From the cell containing the given text, extract its center point as (x, y) coordinate. 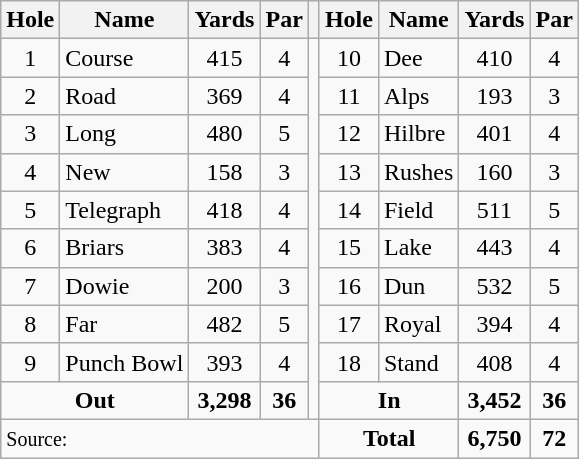
443 (494, 248)
Telegraph (124, 210)
11 (348, 96)
Long (124, 134)
New (124, 172)
15 (348, 248)
394 (494, 324)
Source: (160, 438)
Hilbre (418, 134)
393 (224, 362)
532 (494, 286)
72 (554, 438)
Alps (418, 96)
401 (494, 134)
160 (494, 172)
Road (124, 96)
2 (30, 96)
Out (95, 400)
383 (224, 248)
Far (124, 324)
Dowie (124, 286)
14 (348, 210)
16 (348, 286)
12 (348, 134)
Rushes (418, 172)
369 (224, 96)
193 (494, 96)
Lake (418, 248)
200 (224, 286)
18 (348, 362)
7 (30, 286)
Royal (418, 324)
418 (224, 210)
17 (348, 324)
408 (494, 362)
482 (224, 324)
Stand (418, 362)
Briars (124, 248)
415 (224, 58)
158 (224, 172)
6,750 (494, 438)
511 (494, 210)
Punch Bowl (124, 362)
Total (388, 438)
480 (224, 134)
3,298 (224, 400)
Course (124, 58)
Dee (418, 58)
6 (30, 248)
1 (30, 58)
3,452 (494, 400)
In (388, 400)
Dun (418, 286)
10 (348, 58)
Field (418, 210)
8 (30, 324)
9 (30, 362)
410 (494, 58)
13 (348, 172)
